Determine the [X, Y] coordinate at the center of the cell enclosing the given text.  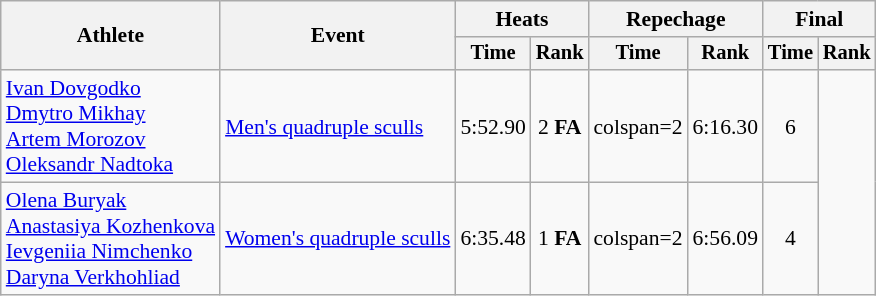
6:35.48 [492, 239]
Final [819, 19]
Ivan DovgodkoDmytro MikhayArtem MorozovOleksandr Nadtoka [110, 126]
Olena BuryakAnastasiya KozhenkovaIevgeniia NimchenkoDaryna Verkhohliad [110, 239]
6 [790, 126]
6:56.09 [726, 239]
Men's quadruple sculls [338, 126]
Athlete [110, 36]
Event [338, 36]
5:52.90 [492, 126]
Repechage [676, 19]
Heats [522, 19]
1 FA [560, 239]
4 [790, 239]
2 FA [560, 126]
6:16.30 [726, 126]
Women's quadruple sculls [338, 239]
